Provide the (x, y) coordinate of the cell's center where the given text is located.  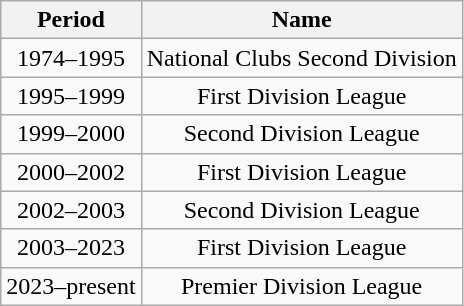
2000–2002 (71, 172)
National Clubs Second Division (302, 58)
Premier Division League (302, 286)
1974–1995 (71, 58)
Period (71, 20)
2003–2023 (71, 248)
2002–2003 (71, 210)
Name (302, 20)
2023–present (71, 286)
1995–1999 (71, 96)
1999–2000 (71, 134)
